For the text-containing cell, return its midpoint in (X, Y) coordinate format. 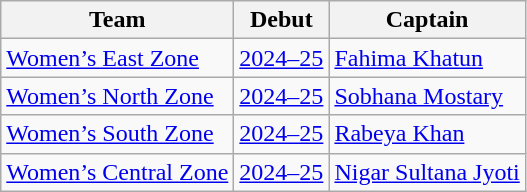
Captain (427, 20)
Nigar Sultana Jyoti (427, 172)
Women’s North Zone (118, 96)
Women’s South Zone (118, 134)
Sobhana Mostary (427, 96)
Fahima Khatun (427, 58)
Women’s Central Zone (118, 172)
Debut (282, 20)
Rabeya Khan (427, 134)
Women’s East Zone (118, 58)
Team (118, 20)
